Pinpoint the cell where the given text exists, returning its [x, y] midpoint coordinate. 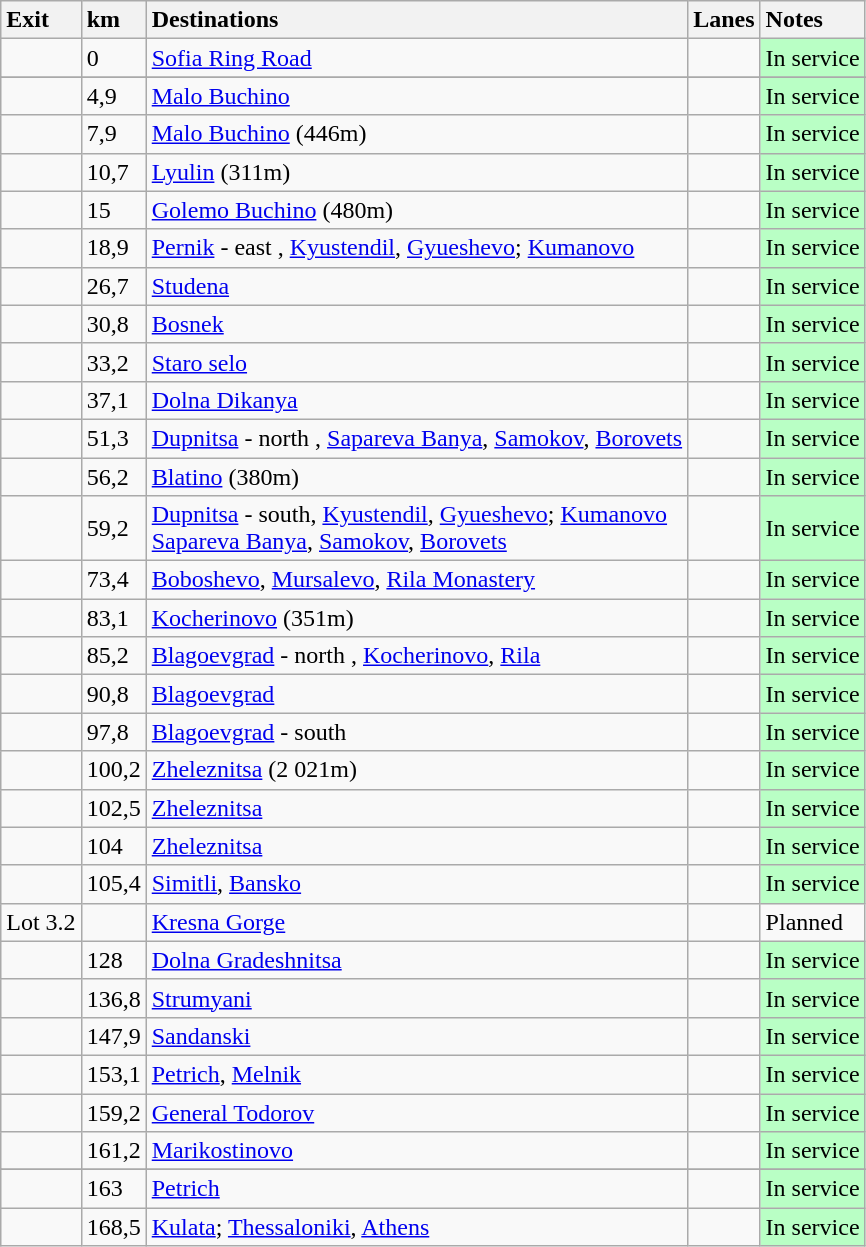
30,8 [114, 324]
159,2 [114, 1113]
Dolna Dikanya [416, 400]
Exit [41, 20]
Dolna Gradeshnitsa [416, 960]
18,9 [114, 248]
73,4 [114, 580]
Staro selo [416, 362]
104 [114, 846]
56,2 [114, 477]
136,8 [114, 998]
Dupnitsa - north , Sapareva Banya, Samokov, Borovets [416, 438]
Simitli, Bansko [416, 884]
163 [114, 1189]
Petrich [416, 1189]
85,2 [114, 656]
Zheleznitsa (2 021m) [416, 770]
147,9 [114, 1036]
Strumyani [416, 998]
Notes [812, 20]
Malo Buchino (446m) [416, 134]
153,1 [114, 1074]
Boboshevo, Mursalevo, Rila Monastery [416, 580]
168,5 [114, 1227]
Kulata; Thessaloniki, Athens [416, 1227]
97,8 [114, 732]
37,1 [114, 400]
km [114, 20]
26,7 [114, 286]
4,9 [114, 96]
Malo Buchino [416, 96]
33,2 [114, 362]
Golemo Buchino (480m) [416, 210]
General Todorov [416, 1113]
10,7 [114, 172]
128 [114, 960]
Petrich, Melnik [416, 1074]
51,3 [114, 438]
Kocherinovo (351m) [416, 618]
Destinations [416, 20]
Blatino (380m) [416, 477]
7,9 [114, 134]
Sofia Ring Road [416, 58]
83,1 [114, 618]
Blagoevgrad - south [416, 732]
Blagoevgrad - north , Kocherinovo, Rila [416, 656]
Bosnek [416, 324]
Pernik - east , Kyustendil, Gyueshevo; Kumanovo [416, 248]
100,2 [114, 770]
105,4 [114, 884]
Lyulin (311m) [416, 172]
Lanes [724, 20]
161,2 [114, 1151]
Blagoevgrad [416, 694]
59,2 [114, 528]
Dupnitsa - south, Kyustendil, Gyueshevo; Kumanovo Sapareva Banya, Samokov, Borovets [416, 528]
102,5 [114, 808]
Lot 3.2 [41, 922]
Studena [416, 286]
Sandanski [416, 1036]
15 [114, 210]
0 [114, 58]
90,8 [114, 694]
Marikostinovo [416, 1151]
Planned [812, 922]
Kresna Gorge [416, 922]
